Provide the (x, y) coordinate of the cell's center where the given text is located.  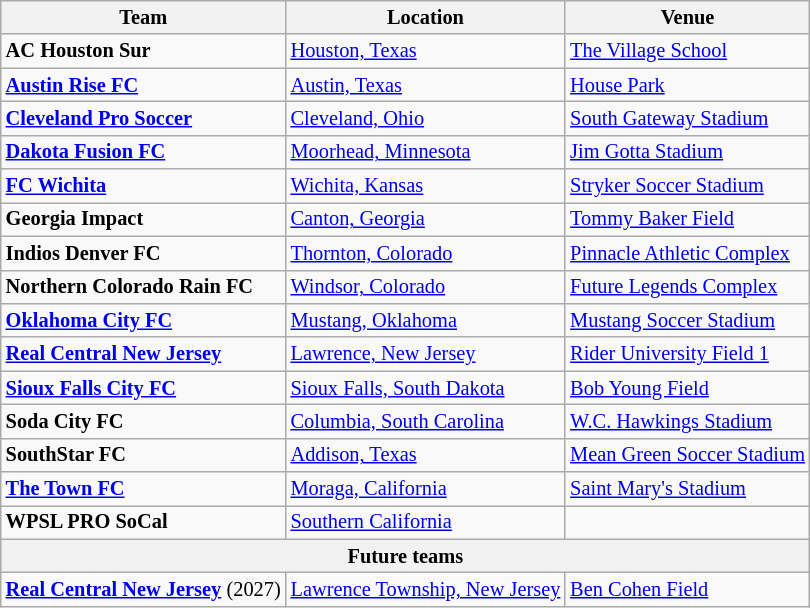
Real Central New Jersey (2027) (144, 589)
Addison, Texas (426, 455)
Mustang Soccer Stadium (688, 320)
SouthStar FC (144, 455)
The Village School (688, 51)
Future teams (406, 556)
Moraga, California (426, 489)
FC Wichita (144, 186)
Oklahoma City FC (144, 320)
Saint Mary's Stadium (688, 489)
Thornton, Colorado (426, 253)
Sioux Falls, South Dakota (426, 388)
Southern California (426, 522)
Austin Rise FC (144, 85)
Bob Young Field (688, 388)
Ben Cohen Field (688, 589)
Venue (688, 17)
Mustang, Oklahoma (426, 320)
Moorhead, Minnesota (426, 152)
Wichita, Kansas (426, 186)
The Town FC (144, 489)
Jim Gotta Stadium (688, 152)
Columbia, South Carolina (426, 421)
Future Legends Complex (688, 287)
Cleveland Pro Soccer (144, 118)
Soda City FC (144, 421)
House Park (688, 85)
Canton, Georgia (426, 219)
Windsor, Colorado (426, 287)
WPSL PRO SoCal (144, 522)
Tommy Baker Field (688, 219)
Real Central New Jersey (144, 354)
Indios Denver FC (144, 253)
Sioux Falls City FC (144, 388)
Northern Colorado Rain FC (144, 287)
Georgia Impact (144, 219)
Dakota Fusion FC (144, 152)
Lawrence, New Jersey (426, 354)
Austin, Texas (426, 85)
South Gateway Stadium (688, 118)
Location (426, 17)
Team (144, 17)
Mean Green Soccer Stadium (688, 455)
Rider University Field 1 (688, 354)
W.C. Hawkings Stadium (688, 421)
Pinnacle Athletic Complex (688, 253)
AC Houston Sur (144, 51)
Cleveland, Ohio (426, 118)
Stryker Soccer Stadium (688, 186)
Lawrence Township, New Jersey (426, 589)
Houston, Texas (426, 51)
